Detect which cell encompasses the target text, then output its (x, y) center coordinate. 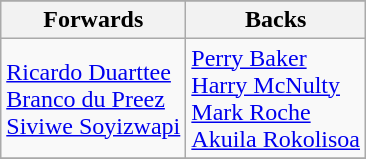
Perry Baker Harry McNulty Mark Roche Akuila Rokolisoa (276, 98)
Forwards (94, 20)
Ricardo Duarttee Branco du Preez Siviwe Soyizwapi (94, 98)
Backs (276, 20)
